Capture the cell that displays the provided text and extract its [x, y] central coordinate. 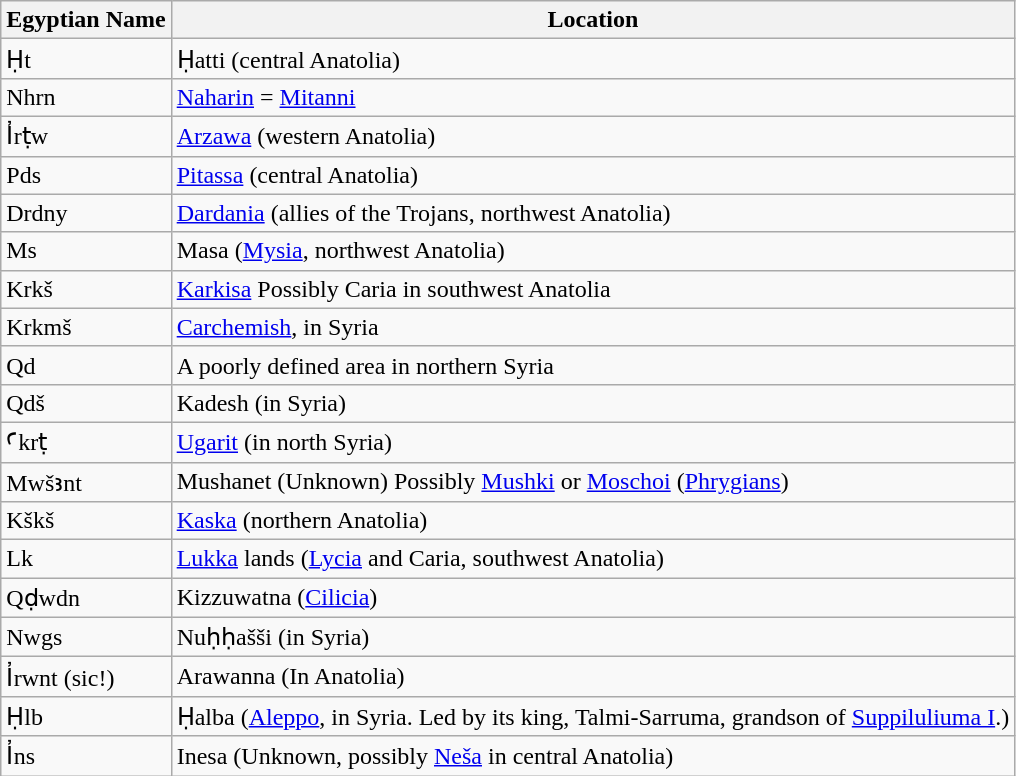
Nwgs [86, 637]
Kaska (northern Anatolia) [593, 521]
Ꜥkrṭ [86, 442]
Qḍwdn [86, 598]
Mwšꜣnt [86, 482]
I҆rṭw [86, 136]
Dardania (allies of the Trojans, northwest Anatolia) [593, 213]
Lukka lands (Lycia and Caria, southwest Anatolia) [593, 559]
Qdš [86, 403]
I҆ns [86, 756]
Inesa (Unknown, possibly Neša in central Anatolia) [593, 756]
Arzawa (western Anatolia) [593, 136]
Karkisa Possibly Caria in southwest Anatolia [593, 289]
Ugarit (in north Syria) [593, 442]
Mushanet (Unknown) Possibly Mushki or Moschoi (Phrygians) [593, 482]
Egyptian Name [86, 20]
Drdny [86, 213]
Ḥatti (central Anatolia) [593, 59]
I҆rwnt (sic!) [86, 677]
Kizzuwatna (Cilicia) [593, 598]
Pds [86, 175]
Qd [86, 365]
Nhrn [86, 97]
Arawanna (In Anatolia) [593, 677]
Masa (Mysia, northwest Anatolia) [593, 251]
Ḥalba (Aleppo, in Syria. Led by its king, Talmi-Sarruma, grandson of Suppiluliuma I.) [593, 716]
Krkš [86, 289]
Pitassa (central Anatolia) [593, 175]
Naharin = Mitanni [593, 97]
A poorly defined area in northern Syria [593, 365]
Ms [86, 251]
Carchemish, in Syria [593, 327]
Lk [86, 559]
Nuḥḥašši (in Syria) [593, 637]
Ḥt [86, 59]
Kadesh (in Syria) [593, 403]
Ḥlb [86, 716]
Location [593, 20]
Krkmš [86, 327]
Kškš [86, 521]
